Provide the [X, Y] coordinate of the cell's center where the given text is located.  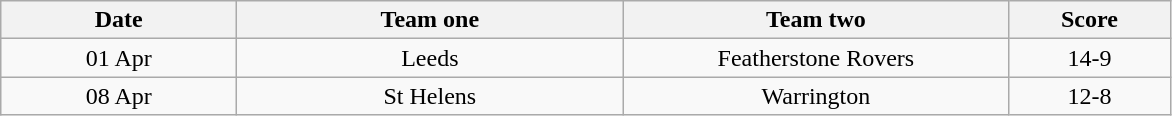
12-8 [1090, 96]
St Helens [430, 96]
Featherstone Rovers [816, 58]
14-9 [1090, 58]
Team one [430, 20]
Warrington [816, 96]
Leeds [430, 58]
Team two [816, 20]
Score [1090, 20]
01 Apr [119, 58]
08 Apr [119, 96]
Date [119, 20]
